Pinpoint the cell where the given text exists, returning its [x, y] midpoint coordinate. 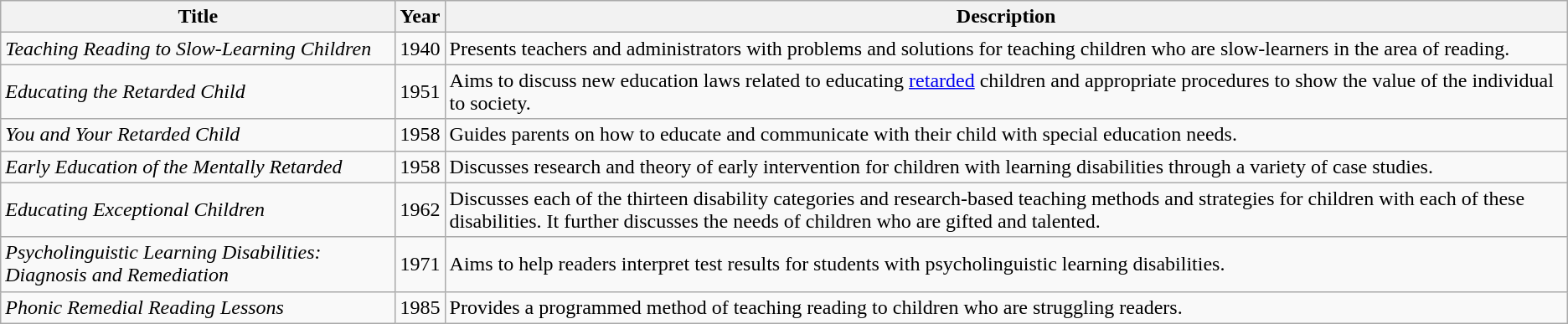
Presents teachers and administrators with problems and solutions for teaching children who are slow-learners in the area of reading. [1006, 49]
Aims to discuss new education laws related to educating retarded children and appropriate procedures to show the value of the individual to society. [1006, 92]
Guides parents on how to educate and communicate with their child with special education needs. [1006, 135]
Psycholinguistic Learning Disabilities: Diagnosis and Remediation [198, 265]
Provides a programmed method of teaching reading to children who are struggling readers. [1006, 307]
Educating the Retarded Child [198, 92]
1971 [420, 265]
Aims to help readers interpret test results for students with psycholinguistic learning disabilities. [1006, 265]
Phonic Remedial Reading Lessons [198, 307]
Educating Exceptional Children [198, 209]
1940 [420, 49]
Discusses research and theory of early intervention for children with learning disabilities through a variety of case studies. [1006, 167]
1985 [420, 307]
Early Education of the Mentally Retarded [198, 167]
You and Your Retarded Child [198, 135]
Teaching Reading to Slow-Learning Children [198, 49]
Year [420, 17]
1951 [420, 92]
1962 [420, 209]
Description [1006, 17]
Title [198, 17]
